Determine the [x, y] coordinate at the center of the cell enclosing the given text.  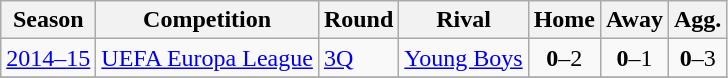
2014–15 [48, 58]
Home [564, 20]
0–2 [564, 58]
Away [635, 20]
Young Boys [464, 58]
0–3 [697, 58]
Agg. [697, 20]
3Q [358, 58]
Season [48, 20]
Competition [208, 20]
Rival [464, 20]
Round [358, 20]
UEFA Europa League [208, 58]
0–1 [635, 58]
